Return [x, y] of the center of cell containing provided text 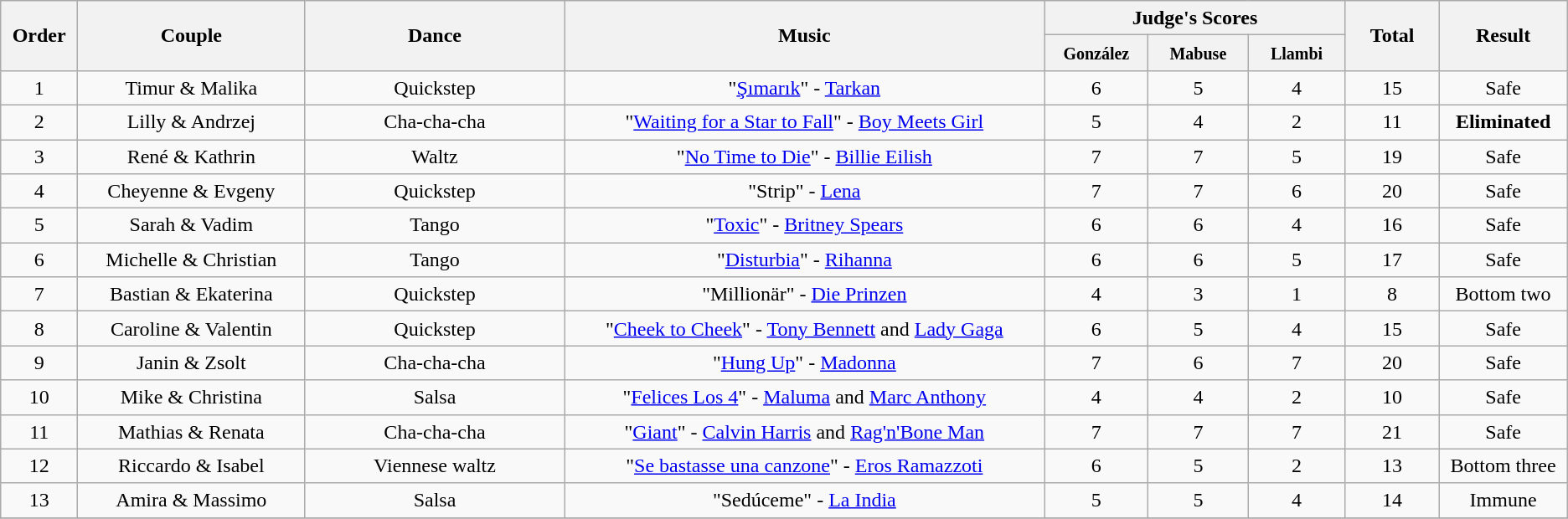
Bottom two [1503, 295]
Lilly & Andrzej [191, 122]
Amira & Massimo [191, 501]
"Felices Los 4" - Maluma and Marc Anthony [804, 397]
"Toxic" - Britney Spears [804, 226]
"Waiting for a Star to Fall" - Boy Meets Girl [804, 122]
Dance [435, 36]
Eliminated [1503, 122]
Cheyenne & Evgeny [191, 191]
Caroline & Valentin [191, 328]
Order [39, 36]
"Cheek to Cheek" - Tony Bennett and Lady Gaga [804, 328]
González [1096, 54]
Immune [1503, 501]
Result [1503, 36]
"Se bastasse una canzone" - Eros Ramazzoti [804, 465]
René & Kathrin [191, 156]
Llambi [1297, 54]
Total [1392, 36]
"Hung Up" - Madonna [804, 363]
Michelle & Christian [191, 259]
14 [1392, 501]
Bottom three [1503, 465]
Music [804, 36]
Couple [191, 36]
Janin & Zsolt [191, 363]
Mike & Christina [191, 397]
Viennese waltz [435, 465]
17 [1392, 259]
Bastian & Ekaterina [191, 295]
21 [1392, 432]
"Disturbia" - Rihanna [804, 259]
Waltz [435, 156]
Judge's Scores [1195, 18]
"No Time to Die" - Billie Eilish [804, 156]
Sarah & Vadim [191, 226]
Riccardo & Isabel [191, 465]
16 [1392, 226]
"Giant" - Calvin Harris and Rag'n'Bone Man [804, 432]
9 [39, 363]
"Millionär" - Die Prinzen [804, 295]
Mabuse [1198, 54]
19 [1392, 156]
Timur & Malika [191, 87]
Mathias & Renata [191, 432]
12 [39, 465]
"Şımarık" - Tarkan [804, 87]
"Sedúceme" - La India [804, 501]
"Strip" - Lena [804, 191]
